Return the (x, y) coordinate for the center point of the cell that contains the specified text.  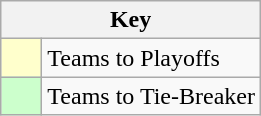
Teams to Playoffs (152, 58)
Teams to Tie-Breaker (152, 96)
Key (131, 20)
